Determine the (X, Y) coordinate at the center of the cell enclosing the given text.  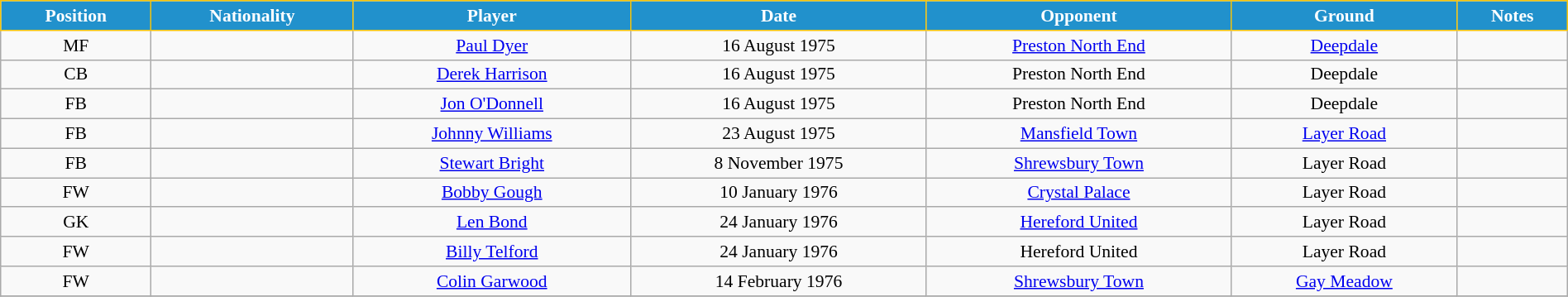
Position (76, 16)
Johnny Williams (492, 134)
10 January 1976 (779, 193)
8 November 1975 (779, 163)
Paul Dyer (492, 46)
Crystal Palace (1078, 193)
CB (76, 74)
Billy Telford (492, 251)
Date (779, 16)
GK (76, 223)
23 August 1975 (779, 134)
Player (492, 16)
Nationality (252, 16)
Mansfield Town (1078, 134)
MF (76, 46)
Jon O'Donnell (492, 104)
Bobby Gough (492, 193)
Derek Harrison (492, 74)
Stewart Bright (492, 163)
Notes (1512, 16)
Len Bond (492, 223)
14 February 1976 (779, 281)
Ground (1344, 16)
Colin Garwood (492, 281)
Opponent (1078, 16)
Gay Meadow (1344, 281)
